Capture the cell that displays the provided text and extract its [x, y] central coordinate. 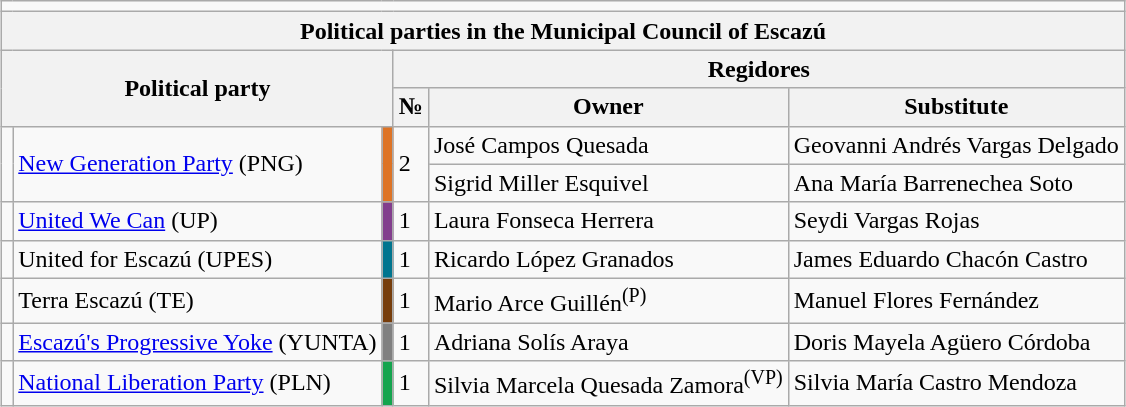
Silvia Marcela Quesada Zamora(VP) [608, 384]
Adriana Solís Araya [608, 342]
№ [410, 107]
Political party [198, 88]
Mario Arce Guillén(P) [608, 300]
Doris Mayela Agüero Córdoba [956, 342]
Manuel Flores Fernández [956, 300]
United We Can (UP) [198, 221]
Sigrid Miller Esquivel [608, 183]
National Liberation Party (PLN) [198, 384]
Terra Escazú (TE) [198, 300]
United for Escazú (UPES) [198, 259]
Substitute [956, 107]
James Eduardo Chacón Castro [956, 259]
Silvia María Castro Mendoza [956, 384]
Seydi Vargas Rojas [956, 221]
Regidores [758, 69]
Escazú's Progressive Yoke (YUNTA) [198, 342]
Political parties in the Municipal Council of Escazú [564, 31]
José Campos Quesada [608, 145]
Ricardo López Granados [608, 259]
New Generation Party (PNG) [198, 164]
Ana María Barrenechea Soto [956, 183]
Owner [608, 107]
Laura Fonseca Herrera [608, 221]
Geovanni Andrés Vargas Delgado [956, 145]
2 [410, 164]
